Pinpoint the cell where the given text exists, returning its (X, Y) midpoint coordinate. 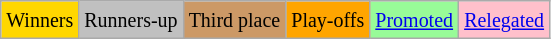
Play-offs (328, 20)
Runners-up (131, 20)
Promoted (414, 20)
Relegated (504, 20)
Winners (40, 20)
Third place (234, 20)
